Return the [X, Y] coordinate for the center point of the cell that contains the specified text.  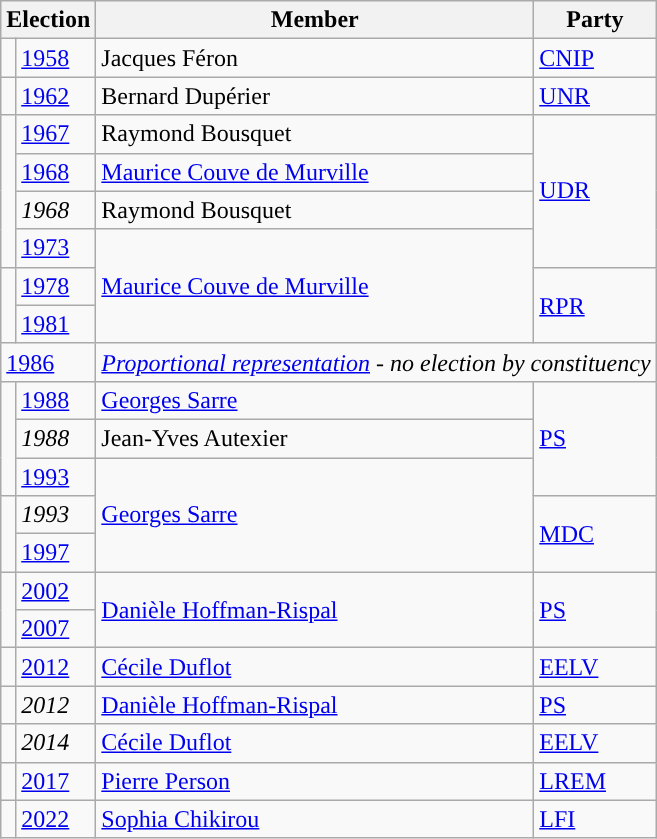
2002 [56, 591]
Jean-Yves Autexier [315, 438]
1981 [56, 324]
1967 [56, 134]
MDC [595, 534]
LFI [595, 819]
UNR [595, 96]
Party [595, 20]
2007 [56, 629]
UDR [595, 191]
RPR [595, 305]
Jacques Féron [315, 58]
Election [48, 20]
2014 [56, 743]
1958 [56, 58]
1978 [56, 286]
LREM [595, 781]
2022 [56, 819]
1986 [48, 362]
Member [315, 20]
1973 [56, 248]
Pierre Person [315, 781]
1997 [56, 553]
Proportional representation - no election by constituency [376, 362]
CNIP [595, 58]
2017 [56, 781]
1962 [56, 96]
Bernard Dupérier [315, 96]
Sophia Chikirou [315, 819]
